Return (X, Y) of the center of cell containing provided text 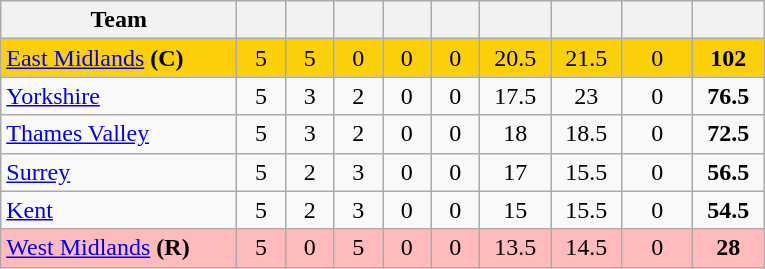
21.5 (586, 58)
23 (586, 96)
54.5 (728, 210)
56.5 (728, 172)
17.5 (516, 96)
Thames Valley (119, 134)
East Midlands (C) (119, 58)
15 (516, 210)
18.5 (586, 134)
West Midlands (R) (119, 248)
Team (119, 20)
13.5 (516, 248)
Yorkshire (119, 96)
18 (516, 134)
Surrey (119, 172)
28 (728, 248)
Kent (119, 210)
20.5 (516, 58)
17 (516, 172)
14.5 (586, 248)
76.5 (728, 96)
102 (728, 58)
72.5 (728, 134)
